Return (x, y) of the center of cell containing provided text 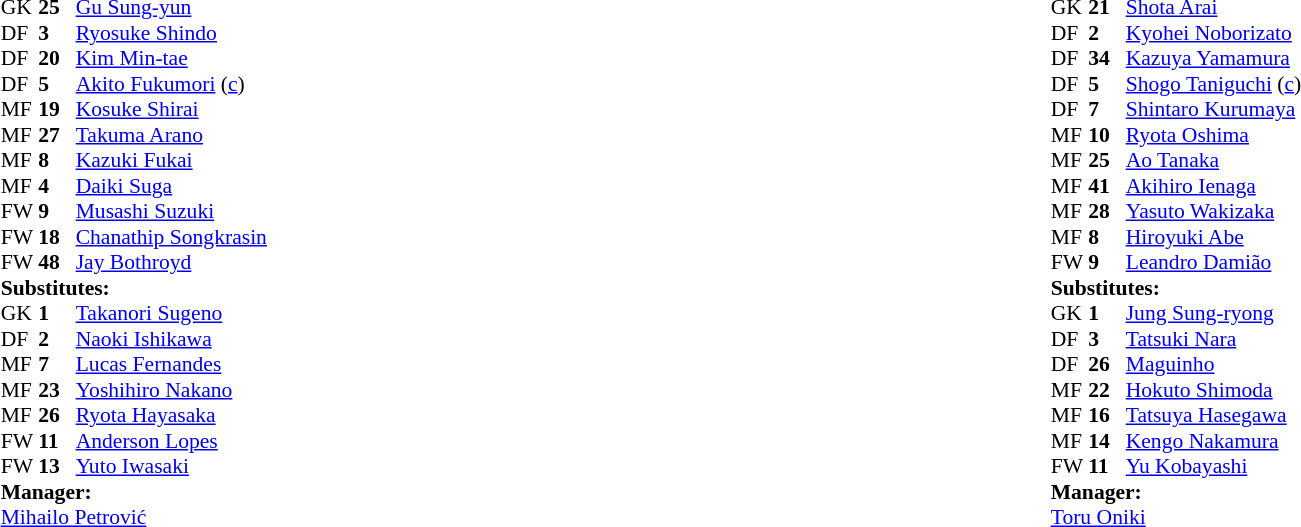
Ryosuke Shindo (172, 33)
Kim Min-tae (172, 59)
20 (57, 59)
Kosuke Shirai (172, 109)
4 (57, 186)
19 (57, 109)
Takanori Sugeno (172, 313)
25 (1107, 161)
Jay Bothroyd (172, 263)
Yoshihiro Nakano (172, 390)
22 (1107, 390)
Naoki Ishikawa (172, 339)
13 (57, 467)
23 (57, 390)
10 (1107, 135)
Takuma Arano (172, 135)
18 (57, 237)
34 (1107, 59)
Manager: (134, 492)
Daiki Suga (172, 186)
Anderson Lopes (172, 441)
14 (1107, 441)
Chanathip Songkrasin (172, 237)
Musashi Suzuki (172, 211)
Yuto Iwasaki (172, 467)
Lucas Fernandes (172, 365)
48 (57, 263)
41 (1107, 186)
Akito Fukumori (c) (172, 84)
Kazuki Fukai (172, 161)
27 (57, 135)
16 (1107, 415)
Substitutes: (134, 288)
Ryota Hayasaka (172, 415)
28 (1107, 211)
